Return the (x, y) coordinate for the center point of the cell that contains the specified text.  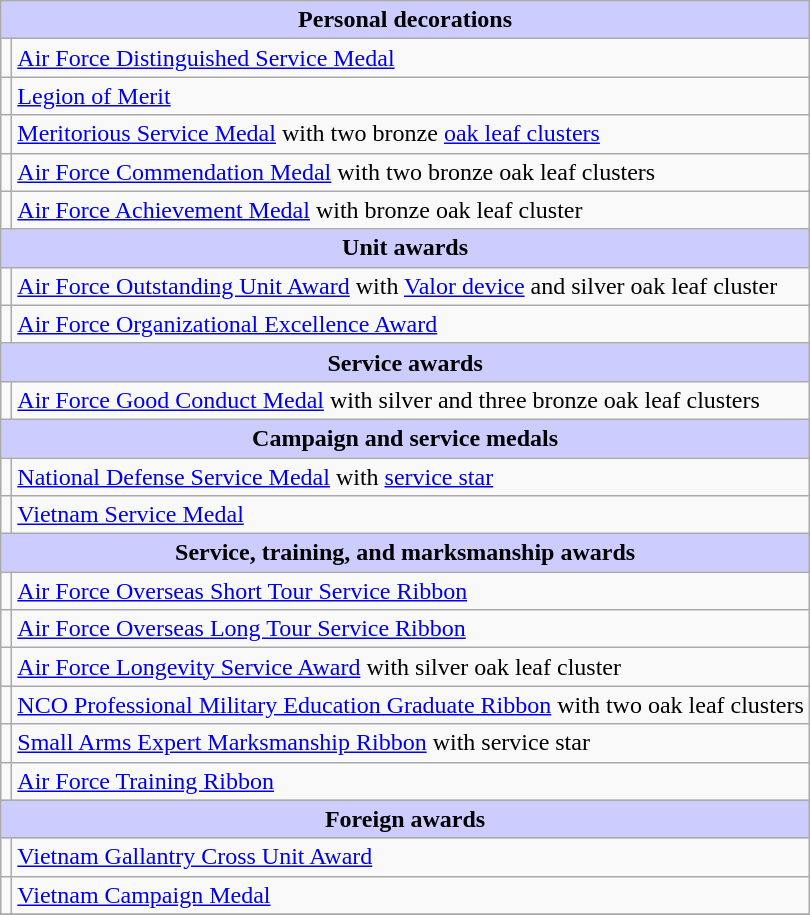
Campaign and service medals (406, 438)
Service awards (406, 362)
Vietnam Service Medal (411, 515)
Air Force Longevity Service Award with silver oak leaf cluster (411, 667)
Air Force Achievement Medal with bronze oak leaf cluster (411, 210)
Air Force Training Ribbon (411, 781)
Service, training, and marksmanship awards (406, 553)
Air Force Overseas Long Tour Service Ribbon (411, 629)
Air Force Outstanding Unit Award with Valor device and silver oak leaf cluster (411, 286)
Small Arms Expert Marksmanship Ribbon with service star (411, 743)
Air Force Good Conduct Medal with silver and three bronze oak leaf clusters (411, 400)
Foreign awards (406, 819)
Vietnam Campaign Medal (411, 895)
NCO Professional Military Education Graduate Ribbon with two oak leaf clusters (411, 705)
Air Force Organizational Excellence Award (411, 324)
Meritorious Service Medal with two bronze oak leaf clusters (411, 134)
Air Force Overseas Short Tour Service Ribbon (411, 591)
Air Force Commendation Medal with two bronze oak leaf clusters (411, 172)
National Defense Service Medal with service star (411, 477)
Unit awards (406, 248)
Vietnam Gallantry Cross Unit Award (411, 857)
Legion of Merit (411, 96)
Personal decorations (406, 20)
Air Force Distinguished Service Medal (411, 58)
